Find where the given text appears and provide that cell's center as (x, y) coordinate. 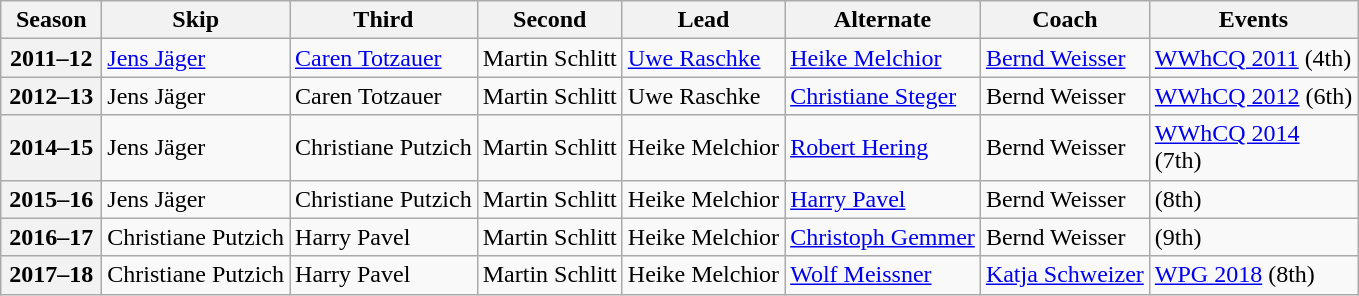
Third (384, 20)
2012–13 (52, 96)
2016–17 (52, 237)
(8th) (1253, 199)
2014–15 (52, 148)
Skip (196, 20)
Wolf Meissner (883, 275)
Lead (703, 20)
2011–12 (52, 58)
Season (52, 20)
WWhCQ 2014 (7th) (1253, 148)
WWhCQ 2012 (6th) (1253, 96)
2017–18 (52, 275)
Second (550, 20)
Katja Schweizer (1064, 275)
Alternate (883, 20)
Christiane Steger (883, 96)
Coach (1064, 20)
WWhCQ 2011 (4th) (1253, 58)
Events (1253, 20)
Robert Hering (883, 148)
2015–16 (52, 199)
Christoph Gemmer (883, 237)
WPG 2018 (8th) (1253, 275)
(9th) (1253, 237)
